From the cell containing the given text, extract its center point as (X, Y) coordinate. 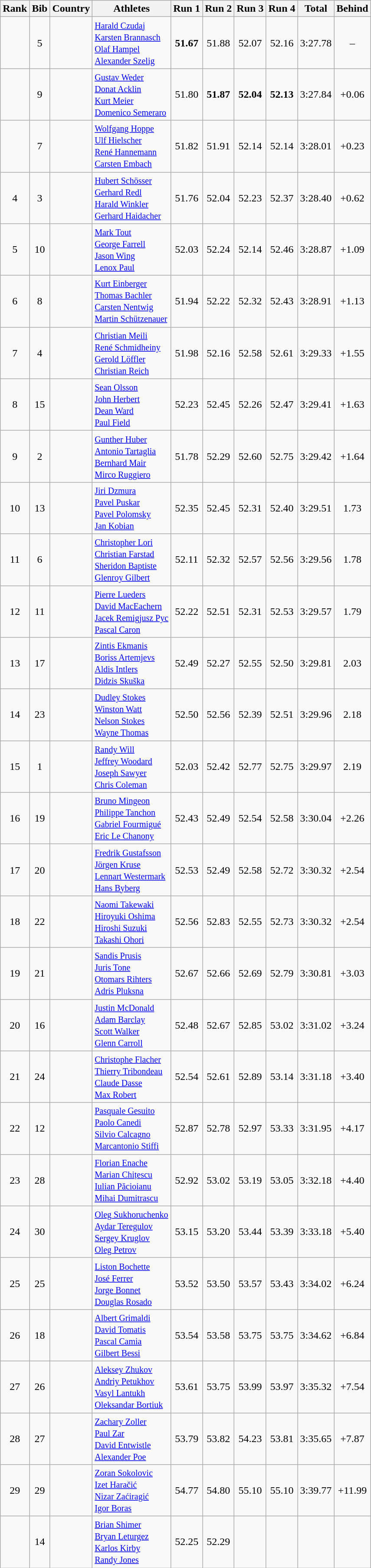
+4.40 (352, 1180)
53.61 (187, 1387)
53.33 (282, 1128)
53.43 (282, 1284)
30 (40, 1231)
52.72 (282, 870)
+0.23 (352, 146)
51.98 (187, 353)
Christophe Flacher Thierry Tribondeau Claude Dasse Max Robert (132, 1077)
53.20 (219, 1231)
54.80 (219, 1490)
53.19 (250, 1180)
3:31.95 (316, 1128)
53.54 (187, 1335)
51.91 (219, 146)
3:29.57 (316, 611)
52.25 (187, 1542)
53.44 (250, 1231)
52.92 (187, 1180)
Run 2 (219, 9)
Christopher Lori Christian Farstad Sheridon Baptiste Glenroy Gilbert (132, 559)
3:28.87 (316, 249)
Zoran Sokolovic Izet Haračić Nizar Zaćiragić Igor Boras (132, 1490)
52.89 (250, 1077)
+3.24 (352, 1025)
Jiri Dzmura Pavel Puskar Pavel Polomsky Jan Kobian (132, 508)
53.14 (282, 1077)
52.27 (219, 664)
52.85 (250, 1025)
+1.13 (352, 301)
51.78 (187, 456)
3:34.62 (316, 1335)
3:29.97 (316, 767)
+7.54 (352, 1387)
Zachary Zoller Paul Zar David Entwistle Alexander Poe (132, 1439)
Total (316, 9)
+6.24 (352, 1284)
53.97 (282, 1387)
Justin McDonald Adam Barclay Scott Walker Glenn Carroll (132, 1025)
3:27.84 (316, 95)
Zintis Ekmanis Boriss Artemjevs Aldis Intlers Didzis Skuška (132, 664)
+0.06 (352, 95)
54.23 (250, 1439)
53.82 (219, 1439)
52.73 (282, 921)
51.87 (219, 95)
3:30.81 (316, 974)
Hubert Schösser Gerhard Redl Harald Winkler Gerhard Haidacher (132, 198)
Dudley Stokes Winston Watt Nelson Stokes Wayne Thomas (132, 715)
52.40 (282, 508)
+0.62 (352, 198)
52.79 (282, 974)
53.81 (282, 1439)
53.99 (250, 1387)
Pasquale Gesuito Paolo Canedi Silvio Calcagno Marcantonio Stiffi (132, 1128)
2.18 (352, 715)
3:32.18 (316, 1180)
52.48 (187, 1025)
3:35.65 (316, 1439)
+1.55 (352, 353)
3:39.77 (316, 1490)
51.88 (219, 43)
Florian Enache Marian Chițescu Iulian Păcioianu Mihai Dumitrascu (132, 1180)
Behind (352, 9)
+6.84 (352, 1335)
+1.64 (352, 456)
1.79 (352, 611)
Sandis Prusis Juris Tone Otomars Rihters Adris Pluksna (132, 974)
3:31.18 (316, 1077)
Christian Meili René Schmidheiny Gerold Löffler Christian Reich (132, 353)
52.46 (282, 249)
53.79 (187, 1439)
Kurt Einberger Thomas Bachler Carsten Nentwig Martin Schützenauer (132, 301)
52.26 (250, 405)
3:29.81 (316, 664)
53.05 (282, 1180)
2.03 (352, 664)
Brian Shimer Bryan Leturgez Karlos Kirby Randy Jones (132, 1542)
Run 3 (250, 9)
52.77 (250, 767)
53.50 (219, 1284)
+3.03 (352, 974)
52.37 (282, 198)
52.60 (250, 456)
52.87 (187, 1128)
+7.87 (352, 1439)
3:28.01 (316, 146)
Sean Olsson John Herbert Dean Ward Paul Field (132, 405)
Harald Czudaj Karsten Brannasch Olaf Hampel Alexander Szelig (132, 43)
1.78 (352, 559)
53.15 (187, 1231)
53.57 (250, 1284)
52.66 (219, 974)
+4.17 (352, 1128)
+3.40 (352, 1077)
3:29.56 (316, 559)
+5.40 (352, 1231)
53.58 (219, 1335)
3:29.96 (316, 715)
Pierre Lueders David MacEachern Jacek Remigjusz Pyc Pascal Caron (132, 611)
53.52 (187, 1284)
53.39 (282, 1231)
52.11 (187, 559)
Albert Grimaldi David Tomatis Pascal Camia Gilbert Bessi (132, 1335)
1.73 (352, 508)
52.97 (250, 1128)
Oleg Sukhoruchenko Aydar Teregulov Sergey Kruglov Oleg Petrov (132, 1231)
3:31.02 (316, 1025)
Fredrik Gustafsson Jörgen Kruse Lennart Westermark Hans Byberg (132, 870)
51.94 (187, 301)
52.57 (250, 559)
3:35.32 (316, 1387)
2 (40, 456)
– (352, 43)
Rank (15, 9)
3:30.04 (316, 818)
52.47 (282, 405)
+1.09 (352, 249)
Run 4 (282, 9)
52.39 (250, 715)
3:29.42 (316, 456)
3:29.33 (316, 353)
3:29.51 (316, 508)
52.07 (250, 43)
Liston Bochette José Ferrer Jorge Bonnet Douglas Rosado (132, 1284)
Randy Will Jeffrey Woodard Joseph Sawyer Chris Coleman (132, 767)
52.83 (219, 921)
52.35 (187, 508)
52.24 (219, 249)
3 (40, 198)
54.77 (187, 1490)
51.80 (187, 95)
51.67 (187, 43)
3:27.78 (316, 43)
52.78 (219, 1128)
Naomi Takewaki Hiroyuki Oshima Hiroshi Suzuki Takashi Ohori (132, 921)
3:29.41 (316, 405)
2.19 (352, 767)
Athletes (132, 9)
3:34.02 (316, 1284)
52.42 (219, 767)
3:28.91 (316, 301)
Country (71, 9)
Bib (40, 9)
Wolfgang Hoppe Ulf Hielscher René Hannemann Carsten Embach (132, 146)
3:33.18 (316, 1231)
52.13 (282, 95)
51.76 (187, 198)
+1.63 (352, 405)
Run 1 (187, 9)
51.82 (187, 146)
+2.26 (352, 818)
+11.99 (352, 1490)
Gunther Huber Antonio Tartaglia Bernhard Mair Mirco Ruggiero (132, 456)
Aleksey Zhukov Andriy Petukhov Vasyl Lantukh Oleksandar Bortiuk (132, 1387)
Bruno Mingeon Philippe Tanchon Gabriel Fourmigué Eric Le Chanony (132, 818)
1 (40, 767)
52.69 (250, 974)
Gustav Weder Donat Acklin Kurt Meier Domenico Semeraro (132, 95)
Mark Tout George Farrell Jason Wing Lenox Paul (132, 249)
3:28.40 (316, 198)
